Find where the given text appears and provide that cell's center as [x, y] coordinate. 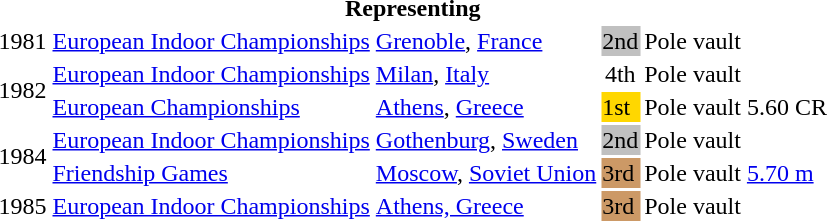
Gothenburg, Sweden [486, 140]
Grenoble, France [486, 41]
4th [620, 74]
1st [620, 107]
Milan, Italy [486, 74]
European Championships [211, 107]
Friendship Games [211, 173]
Moscow, Soviet Union [486, 173]
